Detect which cell encompasses the target text, then output its (X, Y) center coordinate. 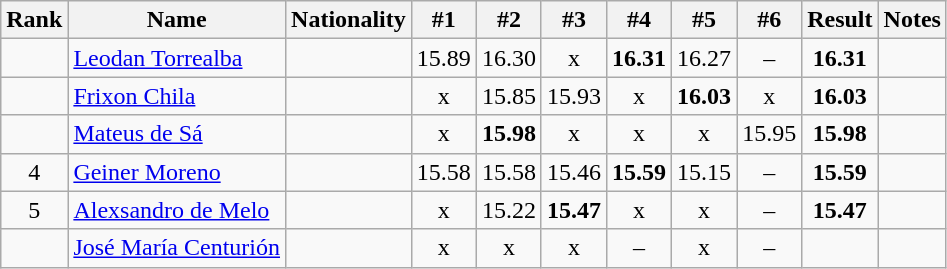
5 (34, 210)
15.95 (770, 134)
Alexsandro de Melo (177, 210)
#2 (508, 20)
Geiner Moreno (177, 172)
15.85 (508, 96)
Rank (34, 20)
4 (34, 172)
#5 (704, 20)
Mateus de Sá (177, 134)
15.46 (574, 172)
Result (840, 20)
Nationality (349, 20)
Frixon Chila (177, 96)
#3 (574, 20)
16.27 (704, 58)
Notes (912, 20)
15.89 (444, 58)
#4 (638, 20)
15.93 (574, 96)
Name (177, 20)
Leodan Torrealba (177, 58)
#1 (444, 20)
16.30 (508, 58)
José María Centurión (177, 248)
15.15 (704, 172)
#6 (770, 20)
15.22 (508, 210)
